Detect which cell encompasses the target text, then output its [X, Y] center coordinate. 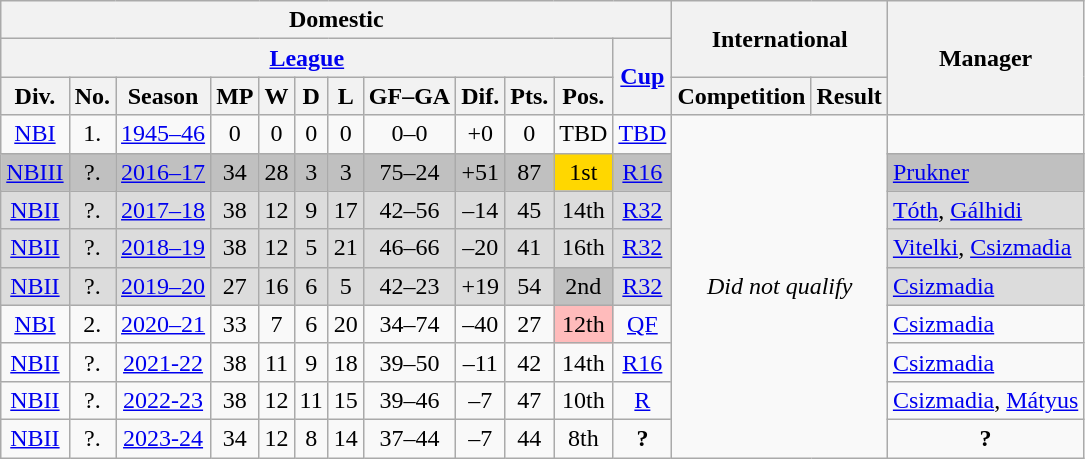
2nd [584, 286]
Competition [742, 96]
10th [584, 400]
45 [530, 210]
42–23 [409, 286]
2022-23 [164, 400]
0–0 [409, 134]
MP [235, 96]
Csizmadia, Mátyus [985, 400]
D [311, 96]
Div. [35, 96]
41 [530, 248]
37–44 [409, 438]
87 [530, 172]
8 [311, 438]
+0 [480, 134]
2021-22 [164, 362]
R [642, 400]
18 [346, 362]
2018–19 [164, 248]
+51 [480, 172]
–20 [480, 248]
International [780, 39]
8th [584, 438]
14 [346, 438]
75–24 [409, 172]
Prukner [985, 172]
33 [235, 324]
–14 [480, 210]
–11 [480, 362]
12th [584, 324]
16th [584, 248]
42 [530, 362]
Cup [642, 77]
2016–17 [164, 172]
Did not qualify [780, 286]
–40 [480, 324]
17 [346, 210]
+19 [480, 286]
Manager [985, 58]
Pts. [530, 96]
15 [346, 400]
42–56 [409, 210]
2017–18 [164, 210]
2019–20 [164, 286]
Season [164, 96]
GF–GA [409, 96]
1st [584, 172]
NBIII [35, 172]
L [346, 96]
No. [92, 96]
39–46 [409, 400]
Pos. [584, 96]
Tóth, Gálhidi [985, 210]
Vitelki, Csizmadia [985, 248]
28 [276, 172]
2. [92, 324]
34–74 [409, 324]
47 [530, 400]
2023-24 [164, 438]
W [276, 96]
Dif. [480, 96]
Domestic [336, 20]
16 [276, 286]
2020–21 [164, 324]
League [307, 58]
54 [530, 286]
QF [642, 324]
1. [92, 134]
39–50 [409, 362]
1945–46 [164, 134]
7 [276, 324]
21 [346, 248]
Result [849, 96]
46–66 [409, 248]
44 [530, 438]
20 [346, 324]
